For the text-containing cell, return its midpoint in [x, y] coordinate format. 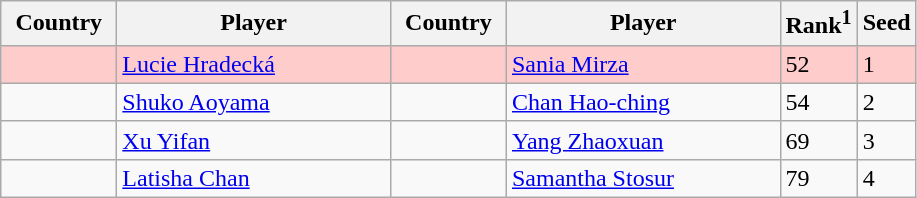
Seed [886, 24]
54 [818, 102]
Sania Mirza [643, 64]
Xu Yifan [254, 140]
Rank1 [818, 24]
Shuko Aoyama [254, 102]
Yang Zhaoxuan [643, 140]
4 [886, 178]
69 [818, 140]
79 [818, 178]
Samantha Stosur [643, 178]
Lucie Hradecká [254, 64]
Chan Hao-ching [643, 102]
1 [886, 64]
Latisha Chan [254, 178]
3 [886, 140]
2 [886, 102]
52 [818, 64]
